Extract the [x, y] coordinate from the center of the cell holding the provided text.  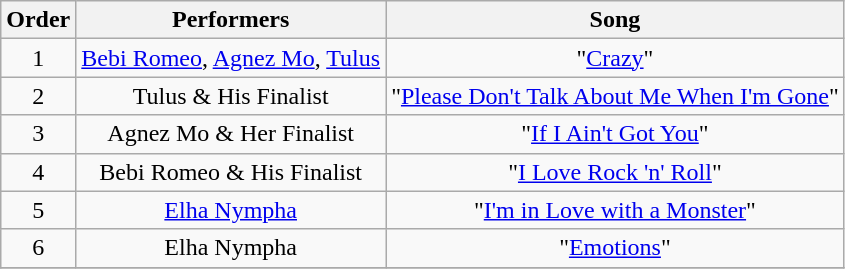
6 [38, 248]
1 [38, 58]
Bebi Romeo, Agnez Mo, Tulus [231, 58]
Agnez Mo & Her Finalist [231, 134]
3 [38, 134]
2 [38, 96]
4 [38, 172]
"If I Ain't Got You" [616, 134]
"Please Don't Talk About Me When I'm Gone" [616, 96]
Performers [231, 20]
Song [616, 20]
Tulus & His Finalist [231, 96]
Order [38, 20]
"I Love Rock 'n' Roll" [616, 172]
"Emotions" [616, 248]
Bebi Romeo & His Finalist [231, 172]
"Crazy" [616, 58]
"I'm in Love with a Monster" [616, 210]
5 [38, 210]
